Determine the [x, y] coordinate at the center of the cell enclosing the given text.  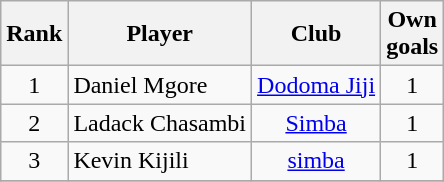
Player [160, 34]
Daniel Mgore [160, 85]
Owngoals [412, 34]
3 [34, 161]
Rank [34, 34]
Club [316, 34]
simba [316, 161]
Simba [316, 123]
Ladack Chasambi [160, 123]
Dodoma Jiji [316, 85]
2 [34, 123]
Kevin Kijili [160, 161]
